Search for the cell housing the specified text and yield its [X, Y] center coordinate. 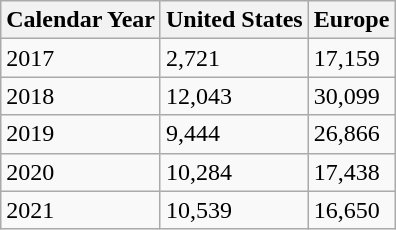
10,284 [234, 172]
2017 [81, 58]
2,721 [234, 58]
2020 [81, 172]
Calendar Year [81, 20]
2018 [81, 96]
30,099 [352, 96]
2019 [81, 134]
16,650 [352, 210]
17,438 [352, 172]
Europe [352, 20]
2021 [81, 210]
United States [234, 20]
10,539 [234, 210]
17,159 [352, 58]
12,043 [234, 96]
9,444 [234, 134]
26,866 [352, 134]
